Find where the given text appears and provide that cell's center as [X, Y] coordinate. 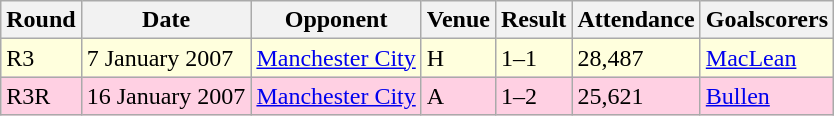
Result [533, 20]
1–1 [533, 58]
A [458, 96]
R3R [41, 96]
Venue [458, 20]
25,621 [636, 96]
28,487 [636, 58]
1–2 [533, 96]
Date [166, 20]
Attendance [636, 20]
H [458, 58]
Goalscorers [766, 20]
Round [41, 20]
7 January 2007 [166, 58]
Bullen [766, 96]
MacLean [766, 58]
16 January 2007 [166, 96]
Opponent [336, 20]
R3 [41, 58]
